Detect which cell encompasses the target text, then output its (X, Y) center coordinate. 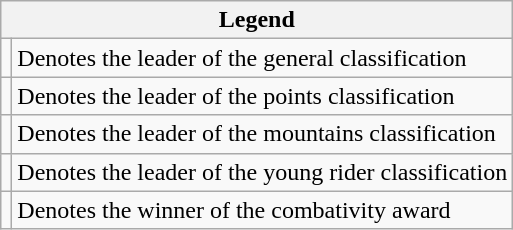
Denotes the leader of the general classification (262, 58)
Denotes the leader of the young rider classification (262, 172)
Denotes the leader of the points classification (262, 96)
Legend (257, 20)
Denotes the leader of the mountains classification (262, 134)
Denotes the winner of the combativity award (262, 210)
